Find where the given text appears and provide that cell's center as (X, Y) coordinate. 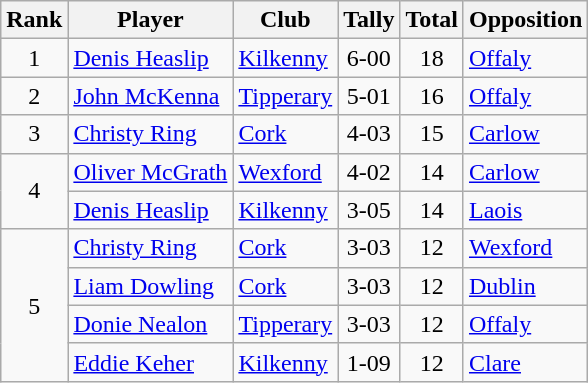
Eddie Keher (150, 362)
Club (286, 20)
John McKenna (150, 96)
Clare (525, 362)
Player (150, 20)
Dublin (525, 286)
Donie Nealon (150, 324)
Laois (525, 210)
Oliver McGrath (150, 172)
Opposition (525, 20)
3-05 (369, 210)
Tally (369, 20)
15 (432, 134)
4-03 (369, 134)
6-00 (369, 58)
4 (34, 191)
5 (34, 305)
5-01 (369, 96)
1 (34, 58)
Total (432, 20)
Liam Dowling (150, 286)
1-09 (369, 362)
4-02 (369, 172)
Rank (34, 20)
18 (432, 58)
16 (432, 96)
3 (34, 134)
2 (34, 96)
